Scan for the cell matching the given text and deliver its [X, Y] coordinate at center. 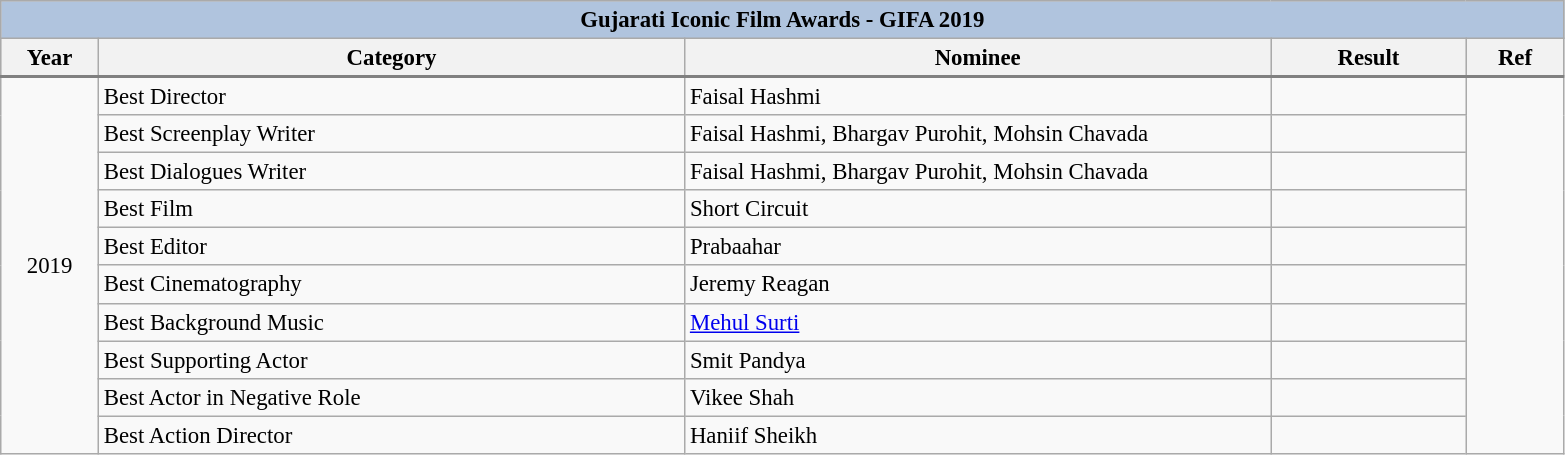
Smit Pandya [978, 360]
Vikee Shah [978, 397]
Category [391, 58]
Nominee [978, 58]
Best Editor [391, 247]
Best Action Director [391, 435]
Jeremy Reagan [978, 285]
Best Screenplay Writer [391, 134]
Ref [1515, 58]
Year [50, 58]
Best Dialogues Writer [391, 172]
2019 [50, 266]
Gujarati Iconic Film Awards - GIFA 2019 [782, 20]
Result [1368, 58]
Haniif Sheikh [978, 435]
Faisal Hashmi [978, 96]
Best Film [391, 209]
Best Background Music [391, 322]
Best Director [391, 96]
Mehul Surti [978, 322]
Short Circuit [978, 209]
Best Actor in Negative Role [391, 397]
Best Cinematography [391, 285]
Best Supporting Actor [391, 360]
Prabaahar [978, 247]
